Detect which cell encompasses the target text, then output its (X, Y) center coordinate. 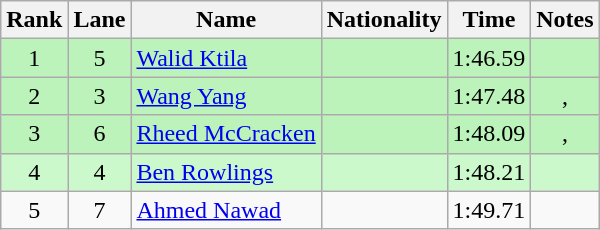
Walid Ktila (226, 58)
Lane (100, 20)
1:46.59 (489, 58)
Ben Rowlings (226, 172)
Rheed McCracken (226, 134)
Name (226, 20)
Wang Yang (226, 96)
2 (34, 96)
1:48.09 (489, 134)
1:49.71 (489, 210)
Rank (34, 20)
Nationality (384, 20)
1 (34, 58)
Ahmed Nawad (226, 210)
6 (100, 134)
Notes (565, 20)
1:47.48 (489, 96)
1:48.21 (489, 172)
7 (100, 210)
Time (489, 20)
